Find where the given text appears and provide that cell's center as (x, y) coordinate. 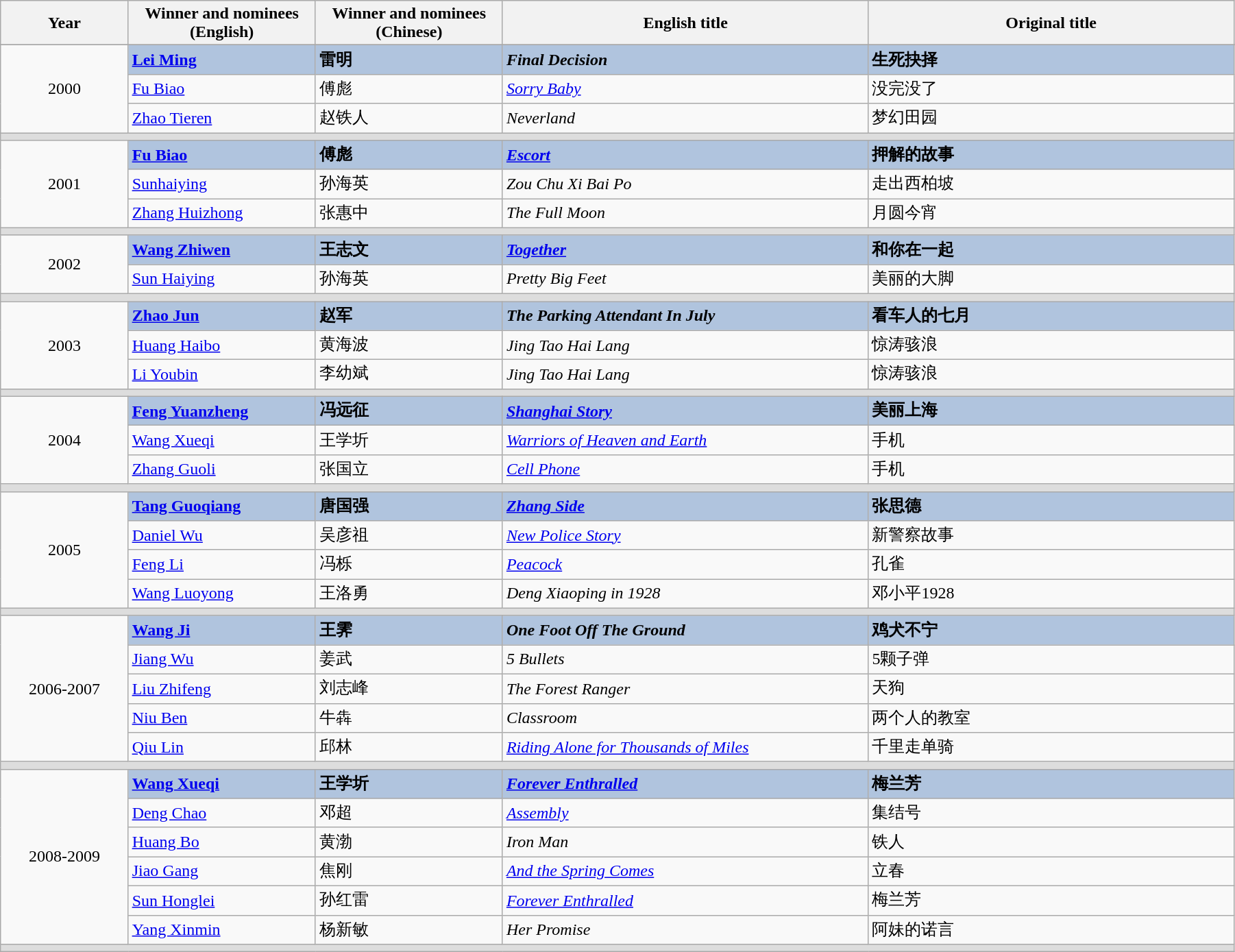
杨新敏 (408, 929)
Cell Phone (685, 469)
Pretty Big Feet (685, 280)
王洛勇 (408, 594)
看车人的七月 (1051, 317)
Final Decision (685, 60)
邱林 (408, 747)
Winner and nominees(Chinese) (408, 23)
And the Spring Comes (685, 872)
Zhang Huizhong (222, 214)
Neverland (685, 118)
邓超 (408, 813)
赵军 (408, 317)
Wang Luoyong (222, 594)
牛犇 (408, 718)
美丽的大脚 (1051, 280)
冯栎 (408, 565)
Qiu Lin (222, 747)
Escort (685, 155)
5 Bullets (685, 659)
Iron Man (685, 842)
One Foot Off The Ground (685, 631)
Huang Haibo (222, 345)
张思德 (1051, 506)
阿妹的诺言 (1051, 929)
The Parking Attendant In July (685, 317)
张国立 (408, 469)
两个人的教室 (1051, 718)
王霁 (408, 631)
孙红雷 (408, 901)
唐国强 (408, 506)
Yang Xinmin (222, 929)
Her Promise (685, 929)
李幼斌 (408, 374)
The Full Moon (685, 214)
Zhang Guoli (222, 469)
New Police Story (685, 536)
生死抉择 (1051, 60)
走出西柏坡 (1051, 184)
Deng Chao (222, 813)
5颗子弹 (1051, 659)
天狗 (1051, 688)
Winner and nominees(English) (222, 23)
没完没了 (1051, 89)
孔雀 (1051, 565)
Original title (1051, 23)
美丽上海 (1051, 411)
Together (685, 249)
Zhao Jun (222, 317)
Sunhaiying (222, 184)
2001 (64, 184)
冯远征 (408, 411)
黄渤 (408, 842)
月圆今宵 (1051, 214)
Feng Li (222, 565)
Peacock (685, 565)
姜武 (408, 659)
Zhao Tieren (222, 118)
Lei Ming (222, 60)
Jiao Gang (222, 872)
集结号 (1051, 813)
张惠中 (408, 214)
Feng Yuanzheng (222, 411)
鸡犬不宁 (1051, 631)
Assembly (685, 813)
Sun Haiying (222, 280)
Classroom (685, 718)
和你在一起 (1051, 249)
2000 (64, 89)
Li Youbin (222, 374)
Shanghai Story (685, 411)
2003 (64, 345)
千里走单骑 (1051, 747)
刘志峰 (408, 688)
2006-2007 (64, 688)
Wang Ji (222, 631)
立春 (1051, 872)
2008-2009 (64, 857)
Zhang Side (685, 506)
黄海波 (408, 345)
Huang Bo (222, 842)
铁人 (1051, 842)
梦幻田园 (1051, 118)
Zou Chu Xi Bai Po (685, 184)
邓小平1928 (1051, 594)
焦刚 (408, 872)
雷明 (408, 60)
Niu Ben (222, 718)
新警察故事 (1051, 536)
2005 (64, 550)
The Forest Ranger (685, 688)
Sun Honglei (222, 901)
Riding Alone for Thousands of Miles (685, 747)
2004 (64, 440)
押解的故事 (1051, 155)
Deng Xiaoping in 1928 (685, 594)
Liu Zhifeng (222, 688)
Year (64, 23)
Tang Guoqiang (222, 506)
王志文 (408, 249)
赵铁人 (408, 118)
Wang Zhiwen (222, 249)
吴彦祖 (408, 536)
Jiang Wu (222, 659)
Warriors of Heaven and Earth (685, 440)
English title (685, 23)
2002 (64, 265)
Sorry Baby (685, 89)
Daniel Wu (222, 536)
